Identify which cell holds the provided text, then report its [x, y] central coordinate. 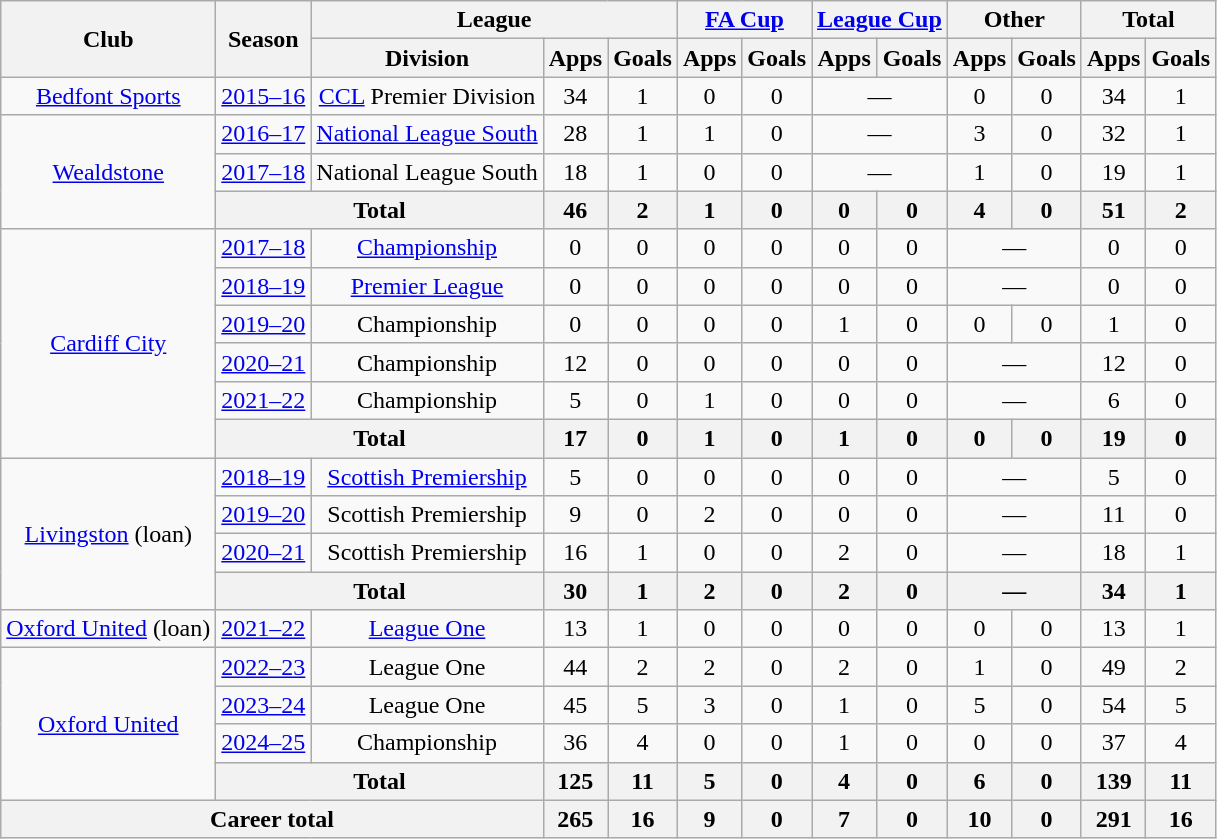
FA Cup [744, 20]
Season [264, 39]
139 [1113, 781]
10 [979, 819]
2023–24 [264, 705]
CCL Premier Division [427, 96]
17 [575, 438]
265 [575, 819]
2024–25 [264, 743]
2022–23 [264, 667]
Other [1014, 20]
League Cup [880, 20]
2016–17 [264, 134]
37 [1113, 743]
League [494, 20]
51 [1113, 210]
Premier League [427, 286]
28 [575, 134]
Division [427, 58]
30 [575, 591]
291 [1113, 819]
44 [575, 667]
45 [575, 705]
Wealdstone [108, 172]
Cardiff City [108, 343]
49 [1113, 667]
Oxford United [108, 724]
Oxford United (loan) [108, 629]
Career total [272, 819]
46 [575, 210]
2015–16 [264, 96]
54 [1113, 705]
125 [575, 781]
36 [575, 743]
32 [1113, 134]
7 [844, 819]
Club [108, 39]
Bedfont Sports [108, 96]
Livingston (loan) [108, 534]
